Search for the cell housing the specified text and yield its (X, Y) center coordinate. 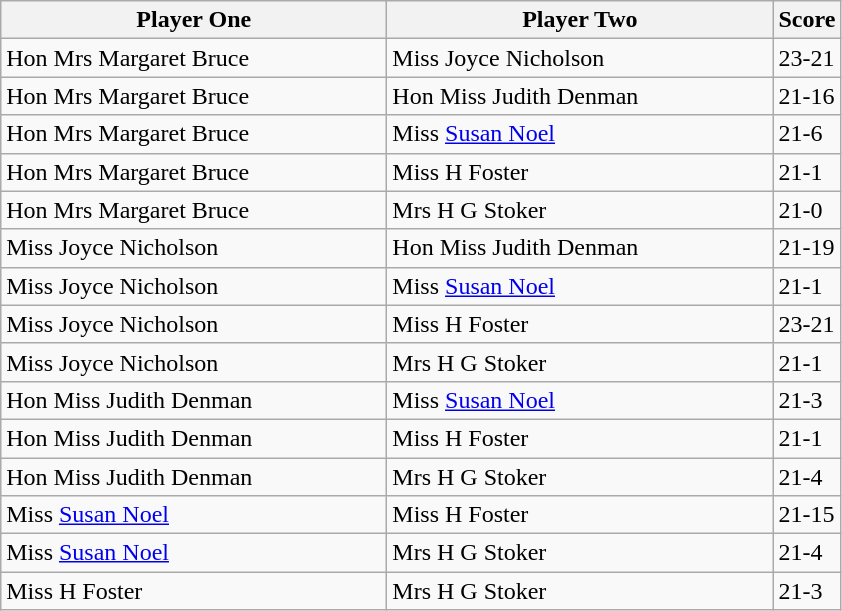
21-16 (807, 96)
21-19 (807, 248)
21-0 (807, 210)
21-15 (807, 515)
Score (807, 20)
Player Two (580, 20)
Player One (194, 20)
21-6 (807, 134)
